Capture the cell that displays the provided text and extract its [X, Y] central coordinate. 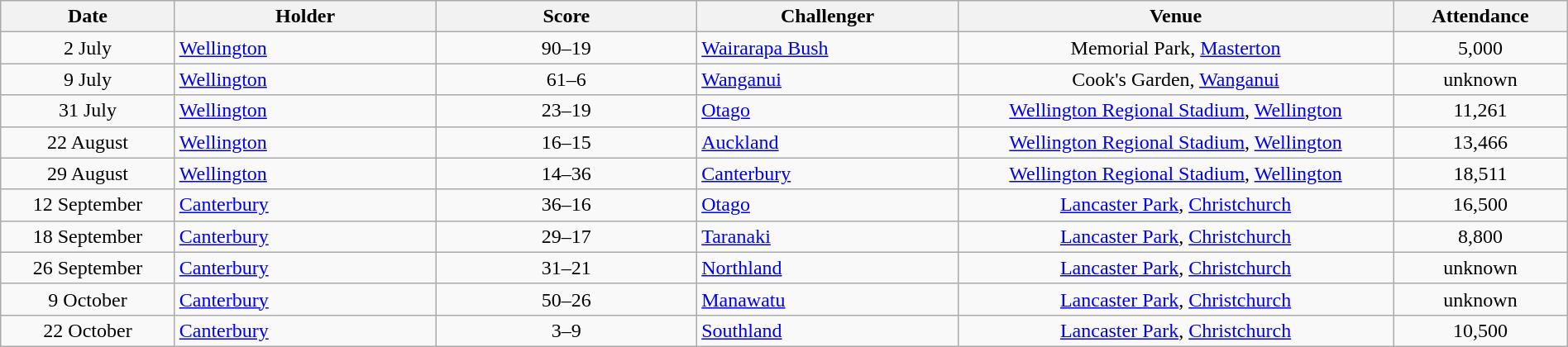
22 October [88, 330]
Northland [828, 268]
9 October [88, 299]
Wanganui [828, 79]
Southland [828, 330]
10,500 [1480, 330]
Wairarapa Bush [828, 48]
3–9 [566, 330]
Taranaki [828, 236]
14–36 [566, 173]
22 August [88, 142]
50–26 [566, 299]
Memorial Park, Masterton [1175, 48]
16,500 [1480, 205]
Venue [1175, 17]
5,000 [1480, 48]
Manawatu [828, 299]
Holder [305, 17]
Score [566, 17]
Auckland [828, 142]
29 August [88, 173]
18,511 [1480, 173]
23–19 [566, 111]
Attendance [1480, 17]
8,800 [1480, 236]
9 July [88, 79]
90–19 [566, 48]
31 July [88, 111]
18 September [88, 236]
36–16 [566, 205]
11,261 [1480, 111]
Date [88, 17]
26 September [88, 268]
29–17 [566, 236]
Cook's Garden, Wanganui [1175, 79]
2 July [88, 48]
16–15 [566, 142]
12 September [88, 205]
13,466 [1480, 142]
61–6 [566, 79]
Challenger [828, 17]
31–21 [566, 268]
